Capture the cell that displays the provided text and extract its (x, y) central coordinate. 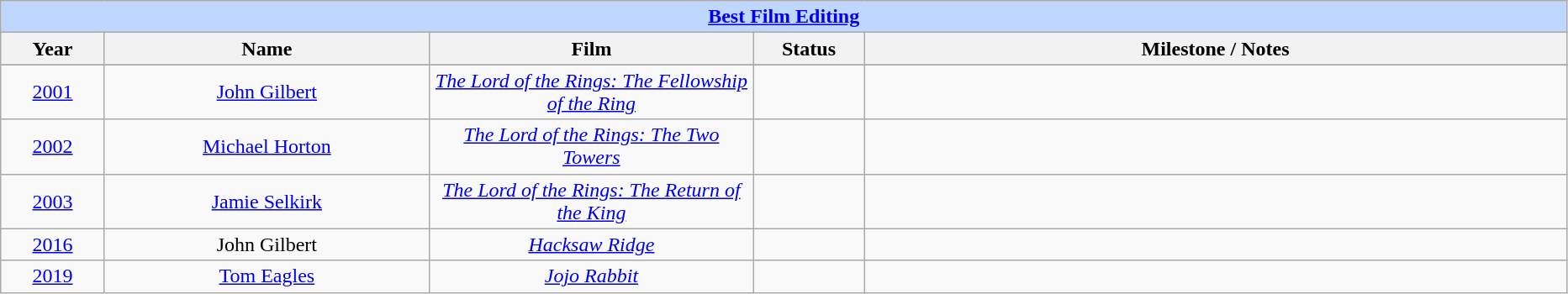
The Lord of the Rings: The Two Towers (591, 146)
Status (809, 49)
Name (267, 49)
Jamie Selkirk (267, 202)
2016 (53, 244)
2002 (53, 146)
2019 (53, 276)
Milestone / Notes (1216, 49)
Year (53, 49)
2001 (53, 92)
Tom Eagles (267, 276)
Hacksaw Ridge (591, 244)
The Lord of the Rings: The Fellowship of the Ring (591, 92)
Jojo Rabbit (591, 276)
2003 (53, 202)
Film (591, 49)
Michael Horton (267, 146)
The Lord of the Rings: The Return of the King (591, 202)
Best Film Editing (784, 17)
